Return (x, y) of the center of cell containing provided text 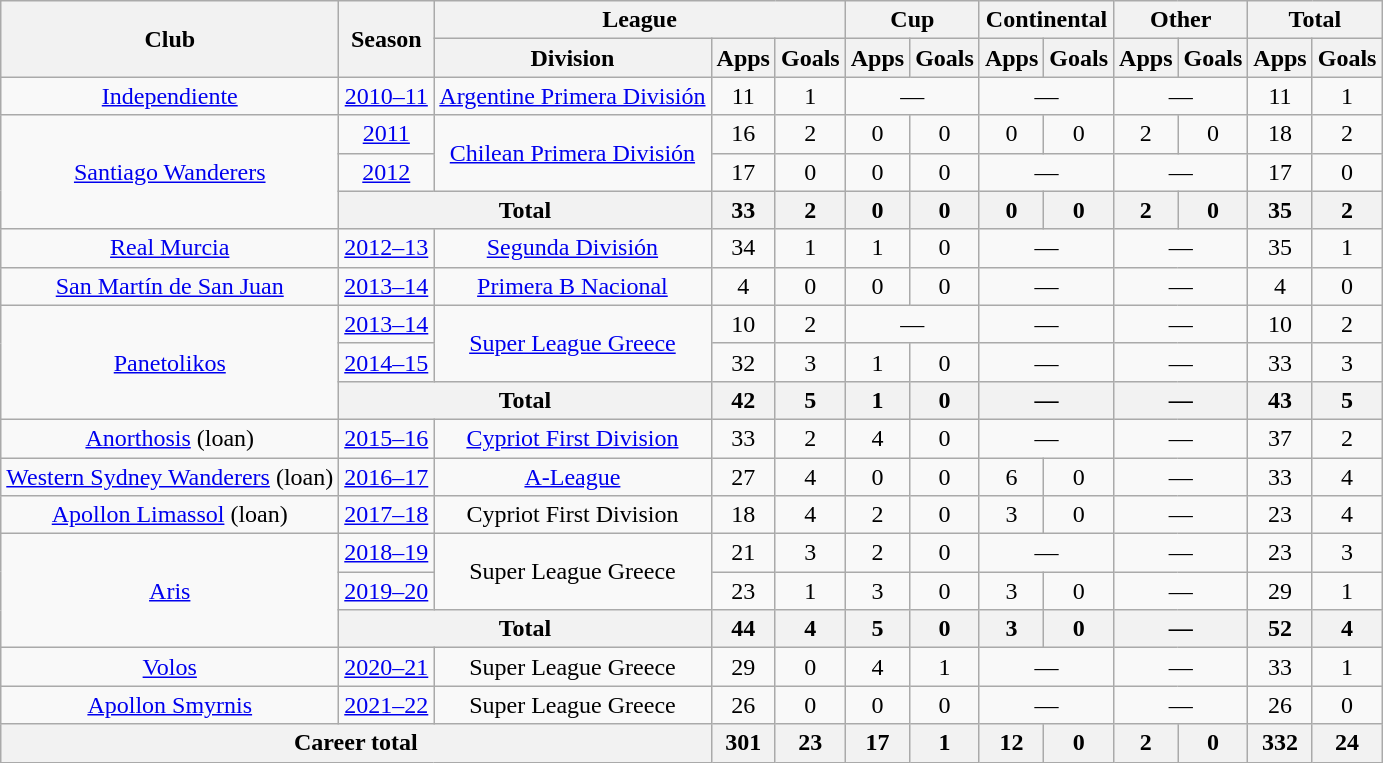
Anorthosis (loan) (170, 438)
2019–20 (386, 591)
2010–11 (386, 96)
2012 (386, 172)
A-League (572, 477)
Santiago Wanderers (170, 172)
24 (1347, 743)
2015–16 (386, 438)
Other (1181, 20)
Segunda División (572, 248)
Panetolikos (170, 362)
42 (743, 400)
43 (1280, 400)
Independiente (170, 96)
37 (1280, 438)
6 (1011, 477)
Division (572, 58)
Apollon Smyrnis (170, 705)
12 (1011, 743)
34 (743, 248)
332 (1280, 743)
52 (1280, 629)
Chilean Primera División (572, 153)
2016–17 (386, 477)
Real Murcia (170, 248)
Career total (356, 743)
2011 (386, 134)
Argentine Primera División (572, 96)
2018–19 (386, 553)
Volos (170, 667)
44 (743, 629)
21 (743, 553)
League (640, 20)
2020–21 (386, 667)
2014–15 (386, 362)
27 (743, 477)
Primera B Nacional (572, 286)
Western Sydney Wanderers (loan) (170, 477)
301 (743, 743)
Club (170, 39)
Continental (1046, 20)
Season (386, 39)
2021–22 (386, 705)
2017–18 (386, 515)
16 (743, 134)
2012–13 (386, 248)
San Martín de San Juan (170, 286)
Aris (170, 591)
Cup (912, 20)
Apollon Limassol (loan) (170, 515)
32 (743, 362)
